Scan for the cell matching the given text and deliver its (x, y) coordinate at center. 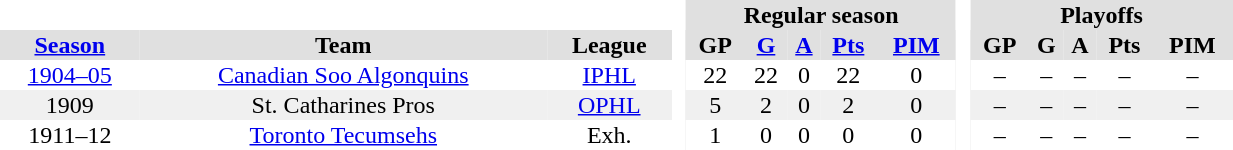
OPHL (610, 105)
Regular season (821, 15)
Season (70, 45)
Team (344, 45)
Playoffs (1102, 15)
IPHL (610, 75)
Toronto Tecumsehs (344, 135)
Canadian Soo Algonquins (344, 75)
St. Catharines Pros (344, 105)
1 (715, 135)
Exh. (610, 135)
League (610, 45)
1904–05 (70, 75)
1909 (70, 105)
1911–12 (70, 135)
5 (715, 105)
